Extract the [X, Y] coordinate from the center of the cell holding the provided text.  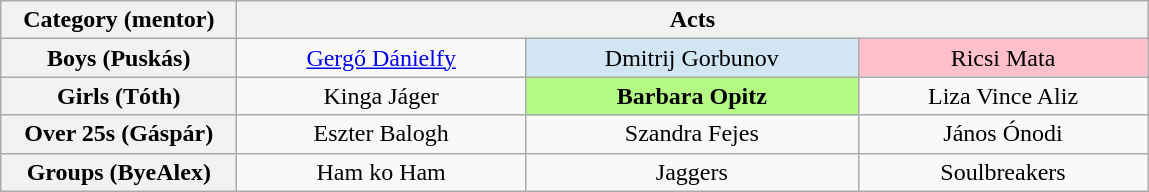
Ricsi Mata [1003, 58]
Jaggers [692, 172]
Ham ko Ham [382, 172]
Acts [692, 20]
Kinga Jáger [382, 96]
Barbara Opitz [692, 96]
Over 25s (Gáspár) [119, 134]
Groups (ByeAlex) [119, 172]
János Ónodi [1003, 134]
Soulbreakers [1003, 172]
Szandra Fejes [692, 134]
Category (mentor) [119, 20]
Eszter Balogh [382, 134]
Gergő Dánielfy [382, 58]
Girls (Tóth) [119, 96]
Liza Vince Aliz [1003, 96]
Boys (Puskás) [119, 58]
Dmitrij Gorbunov [692, 58]
